Identify which cell holds the provided text, then report its (x, y) central coordinate. 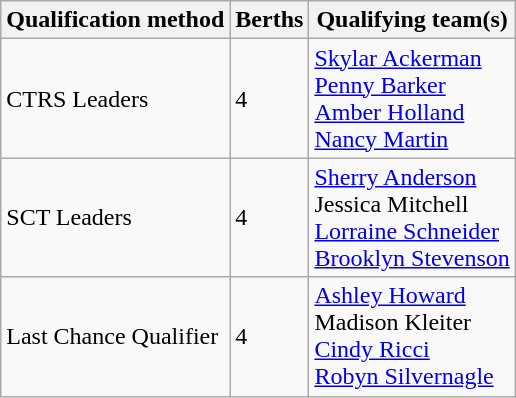
Skylar Ackerman Penny Barker Amber Holland Nancy Martin (412, 98)
Berths (270, 20)
Qualifying team(s) (412, 20)
SCT Leaders (116, 218)
CTRS Leaders (116, 98)
Ashley Howard Madison Kleiter Cindy Ricci Robyn Silvernagle (412, 336)
Qualification method (116, 20)
Last Chance Qualifier (116, 336)
Sherry Anderson Jessica Mitchell Lorraine Schneider Brooklyn Stevenson (412, 218)
